Return [x, y] of the center of cell containing provided text 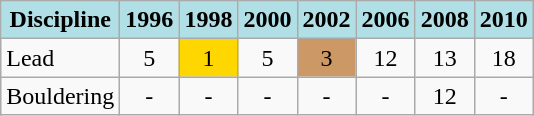
13 [444, 58]
1998 [208, 20]
2010 [504, 20]
2006 [386, 20]
1 [208, 58]
Discipline [60, 20]
2008 [444, 20]
Lead [60, 58]
2002 [326, 20]
2000 [268, 20]
3 [326, 58]
18 [504, 58]
1996 [150, 20]
Bouldering [60, 96]
